Determine the [x, y] coordinate at the center of the cell enclosing the given text.  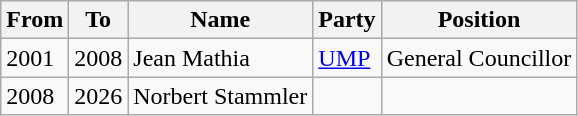
UMP [347, 58]
2026 [98, 96]
Party [347, 20]
Position [479, 20]
2001 [35, 58]
General Councillor [479, 58]
To [98, 20]
Jean Mathia [220, 58]
From [35, 20]
Name [220, 20]
Norbert Stammler [220, 96]
